Determine the (X, Y) coordinate at the center of the cell enclosing the given text.  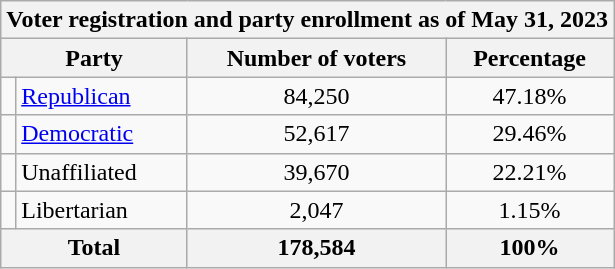
Party (94, 58)
84,250 (316, 96)
Republican (102, 96)
Number of voters (316, 58)
2,047 (316, 210)
Voter registration and party enrollment as of May 31, 2023 (308, 20)
Democratic (102, 134)
47.18% (530, 96)
29.46% (530, 134)
100% (530, 248)
Unaffiliated (102, 172)
Total (94, 248)
1.15% (530, 210)
22.21% (530, 172)
Libertarian (102, 210)
178,584 (316, 248)
52,617 (316, 134)
Percentage (530, 58)
39,670 (316, 172)
